Identify which cell holds the provided text, then report its (x, y) central coordinate. 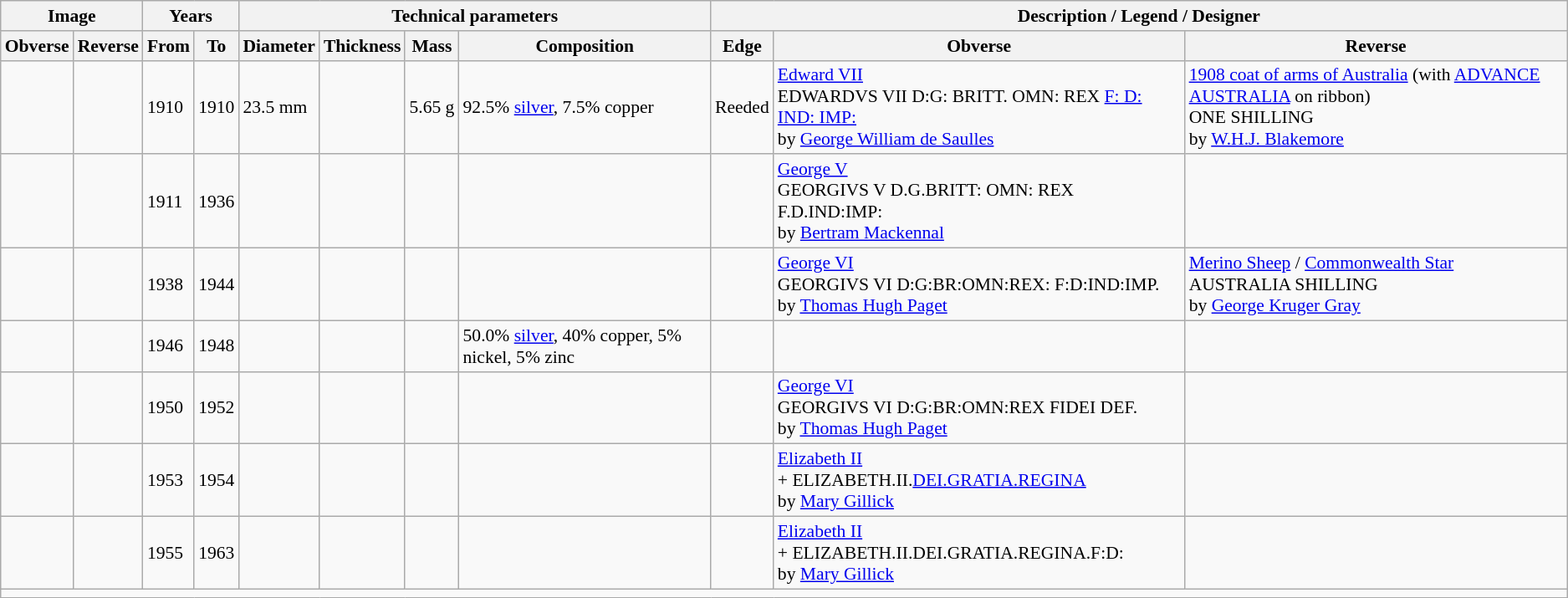
Edward VII EDWARDVS VII D:G: BRITT. OMN: REX F: D: IND: IMP: by George William de Saulles (979, 107)
From (169, 46)
George V GEORGIVS V D.G.BRITT: OMN: REX F.D.IND:IMP: by Bertram Mackennal (979, 202)
Image (72, 16)
1946 (169, 346)
Mass (432, 46)
1938 (169, 284)
Composition (584, 46)
1911 (169, 202)
George VI GEORGIVS VI D:G:BR:OMN:REX: F:D:IND:IMP. by Thomas Hugh Paget (979, 284)
1944 (216, 284)
Diameter (278, 46)
Description / Legend / Designer (1139, 16)
5.65 g (432, 107)
50.0% silver, 40% copper, 5% nickel, 5% zinc (584, 346)
1954 (216, 480)
92.5% silver, 7.5% copper (584, 107)
Elizabeth II + ELIZABETH.II.DEI.GRATIA.REGINA by Mary Gillick (979, 480)
To (216, 46)
1953 (169, 480)
1963 (216, 554)
Technical parameters (474, 16)
23.5 mm (278, 107)
1948 (216, 346)
Elizabeth II + ELIZABETH.II.DEI.GRATIA.REGINA.F:D: by Mary Gillick (979, 554)
1950 (169, 408)
Merino Sheep / Commonwealth Star AUSTRALIA SHILLING by George Kruger Gray (1376, 284)
1908 coat of arms of Australia (with ADVANCE AUSTRALIA on ribbon) ONE SHILLING by W.H.J. Blakemore (1376, 107)
Edge (743, 46)
1952 (216, 408)
Thickness (363, 46)
Years (191, 16)
1955 (169, 554)
1936 (216, 202)
George VI GEORGIVS VI D:G:BR:OMN:REX FIDEI DEF. by Thomas Hugh Paget (979, 408)
Reeded (743, 107)
